For the text-containing cell, return its midpoint in [x, y] coordinate format. 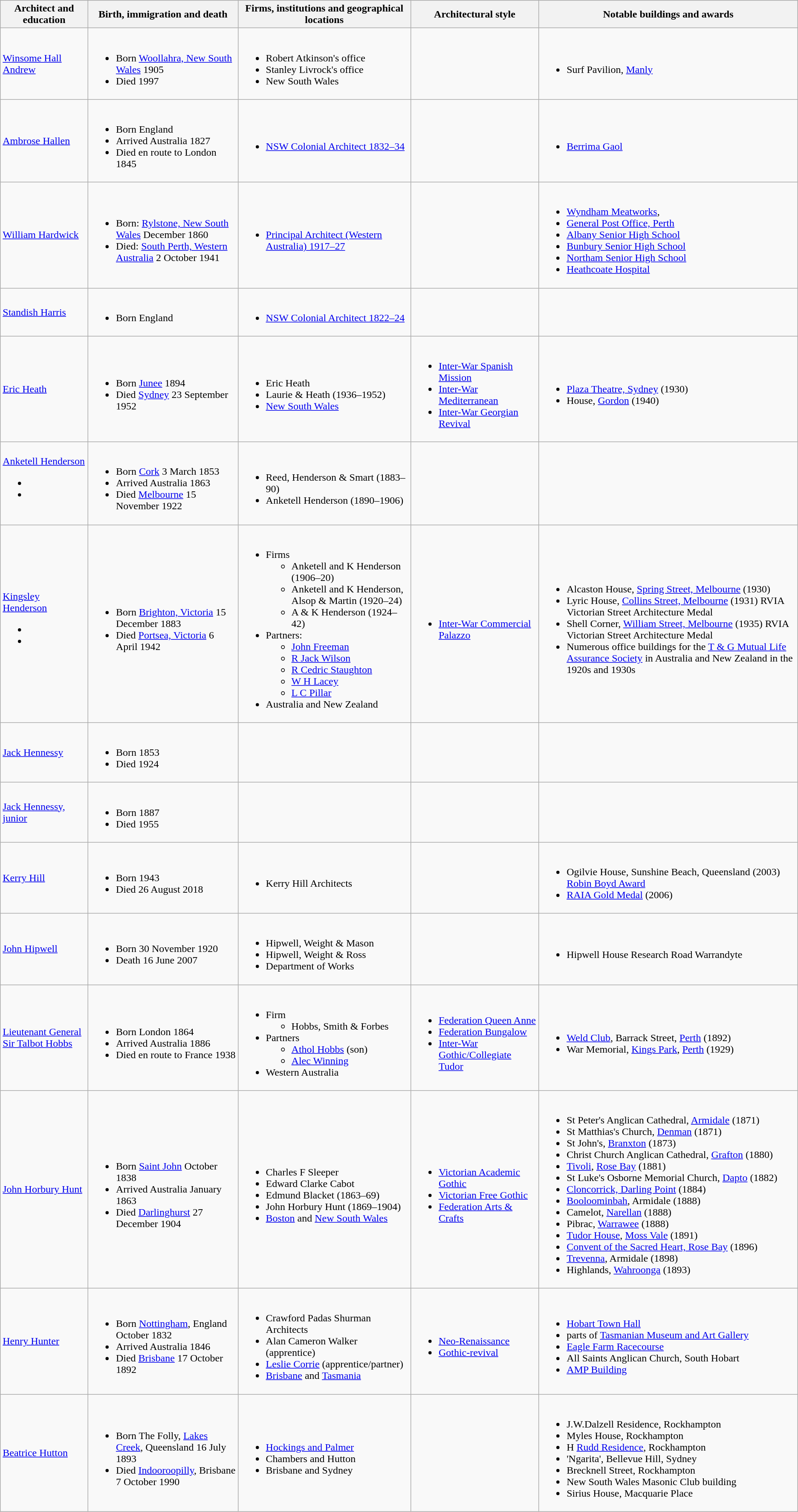
FirmHobbs, Smith & ForbesPartnersAthol Hobbs (son)Alec WinningWestern Australia [324, 1037]
Born 30 November 1920Death 16 June 2007 [163, 949]
Architect and education [44, 15]
Federation Queen AnneFederation BungalowInter-War Gothic/Collegiate Tudor [474, 1037]
Weld Club, Barrack Street, Perth (1892)War Memorial, Kings Park, Perth (1929) [668, 1037]
Anketell Henderson [44, 483]
Principal Architect (Western Australia) 1917–27 [324, 235]
Beatrice Hutton [44, 1453]
Jack Hennessy, junior [44, 812]
Born Nottingham, England October 1832Arrived Australia 1846Died Brisbane 17 October 1892 [163, 1341]
Born Saint John October 1838Arrived Australia January 1863Died Darlinghurst 27 December 1904 [163, 1190]
Born England [163, 312]
Hobart Town Hallparts of Tasmanian Museum and Art GalleryEagle Farm RacecourseAll Saints Anglican Church, South HobartAMP Building [668, 1341]
Kerry Hill Architects [324, 878]
Hipwell House Research Road Warrandyte [668, 949]
John Hipwell [44, 949]
Berrima Gaol [668, 141]
Born: Rylstone, New South Wales December 1860Died: South Perth, Western Australia 2 October 1941 [163, 235]
Born EnglandArrived Australia 1827Died en route to London 1845 [163, 141]
William Hardwick [44, 235]
Lieutenant General Sir Talbot Hobbs [44, 1037]
Eric Heath [44, 389]
NSW Colonial Architect 1832–34 [324, 141]
Born Cork 3 March 1853Arrived Australia 1863Died Melbourne 15 November 1922 [163, 483]
Born Junee 1894Died Sydney 23 September 1952 [163, 389]
Plaza Theatre, Sydney (1930)House, Gordon (1940) [668, 389]
Charles F SleeperEdward Clarke CabotEdmund Blacket (1863–69)John Horbury Hunt (1869–1904)Boston and New South Wales [324, 1190]
Winsome Hall Andrew [44, 64]
Wyndham Meatworks,General Post Office, PerthAlbany Senior High SchoolBunbury Senior High SchoolNortham Senior High SchoolHeathcoate Hospital [668, 235]
Standish Harris [44, 312]
Henry Hunter [44, 1341]
Born London 1864Arrived Australia 1886Died en route to France 1938 [163, 1037]
Architectural style [474, 15]
Firms, institutions and geographical locations [324, 15]
Hockings and PalmerChambers and HuttonBrisbane and Sydney [324, 1453]
Hipwell, Weight & MasonHipwell, Weight & RossDepartment of Works [324, 949]
Born 1853Died 1924 [163, 752]
Kerry Hill [44, 878]
Inter-War Spanish MissionInter-War MediterraneanInter-War Georgian Revival [474, 389]
Victorian Academic GothicVictorian Free GothicFederation Arts & Crafts [474, 1190]
Birth, immigration and death [163, 15]
Inter-War Commercial Palazzo [474, 624]
Surf Pavilion, Manly [668, 64]
Born Brighton, Victoria 15 December 1883Died Portsea, Victoria 6 April 1942 [163, 624]
Kingsley Henderson [44, 624]
Ambrose Hallen [44, 141]
Born 1943Died 26 August 2018 [163, 878]
Ogilvie House, Sunshine Beach, Queensland (2003) Robin Boyd AwardRAIA Gold Medal (2006) [668, 878]
NSW Colonial Architect 1822–24 [324, 312]
Born Woollahra, New South Wales 1905Died 1997 [163, 64]
Jack Hennessy [44, 752]
Born The Folly, Lakes Creek, Queensland 16 July 1893Died Indooroopilly, Brisbane 7 October 1990 [163, 1453]
Crawford Padas Shurman ArchitectsAlan Cameron Walker (apprentice)Leslie Corrie (apprentice/partner)Brisbane and Tasmania [324, 1341]
John Horbury Hunt [44, 1190]
Neo-RenaissanceGothic-revival [474, 1341]
Notable buildings and awards [668, 15]
Reed, Henderson & Smart (1883–90)Anketell Henderson (1890–1906) [324, 483]
Born 1887Died 1955 [163, 812]
Robert Atkinson's officeStanley Livrock's officeNew South Wales [324, 64]
Eric HeathLaurie & Heath (1936–1952)New South Wales [324, 389]
